Output the (X, Y) coordinate of the center of the cell containing the given text.  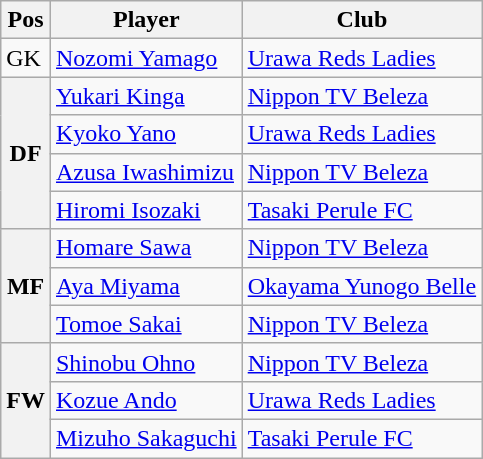
MF (26, 286)
Shinobu Ohno (146, 362)
Kozue Ando (146, 400)
Homare Sawa (146, 248)
FW (26, 400)
GK (26, 58)
DF (26, 153)
Yukari Kinga (146, 96)
Aya Miyama (146, 286)
Nozomi Yamago (146, 58)
Pos (26, 20)
Tomoe Sakai (146, 324)
Player (146, 20)
Hiromi Isozaki (146, 210)
Azusa Iwashimizu (146, 172)
Kyoko Yano (146, 134)
Club (362, 20)
Okayama Yunogo Belle (362, 286)
Mizuho Sakaguchi (146, 438)
